Determine the (X, Y) coordinate at the center of the cell enclosing the given text.  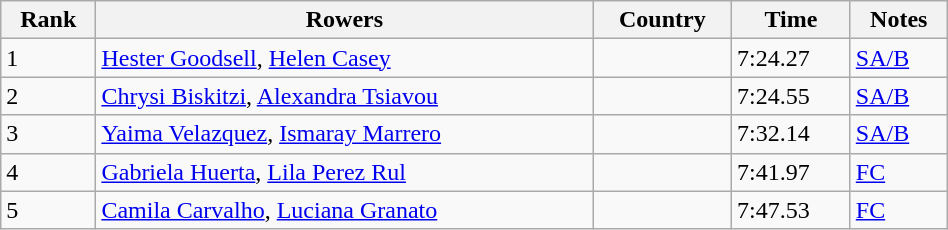
5 (48, 210)
Country (662, 20)
3 (48, 134)
Rank (48, 20)
7:41.97 (792, 172)
Yaima Velazquez, Ismaray Marrero (344, 134)
Time (792, 20)
2 (48, 96)
Rowers (344, 20)
4 (48, 172)
Notes (898, 20)
Chrysi Biskitzi, Alexandra Tsiavou (344, 96)
7:24.27 (792, 58)
7:47.53 (792, 210)
1 (48, 58)
Camila Carvalho, Luciana Granato (344, 210)
Gabriela Huerta, Lila Perez Rul (344, 172)
7:32.14 (792, 134)
7:24.55 (792, 96)
Hester Goodsell, Helen Casey (344, 58)
